Pinpoint the cell where the given text exists, returning its (x, y) midpoint coordinate. 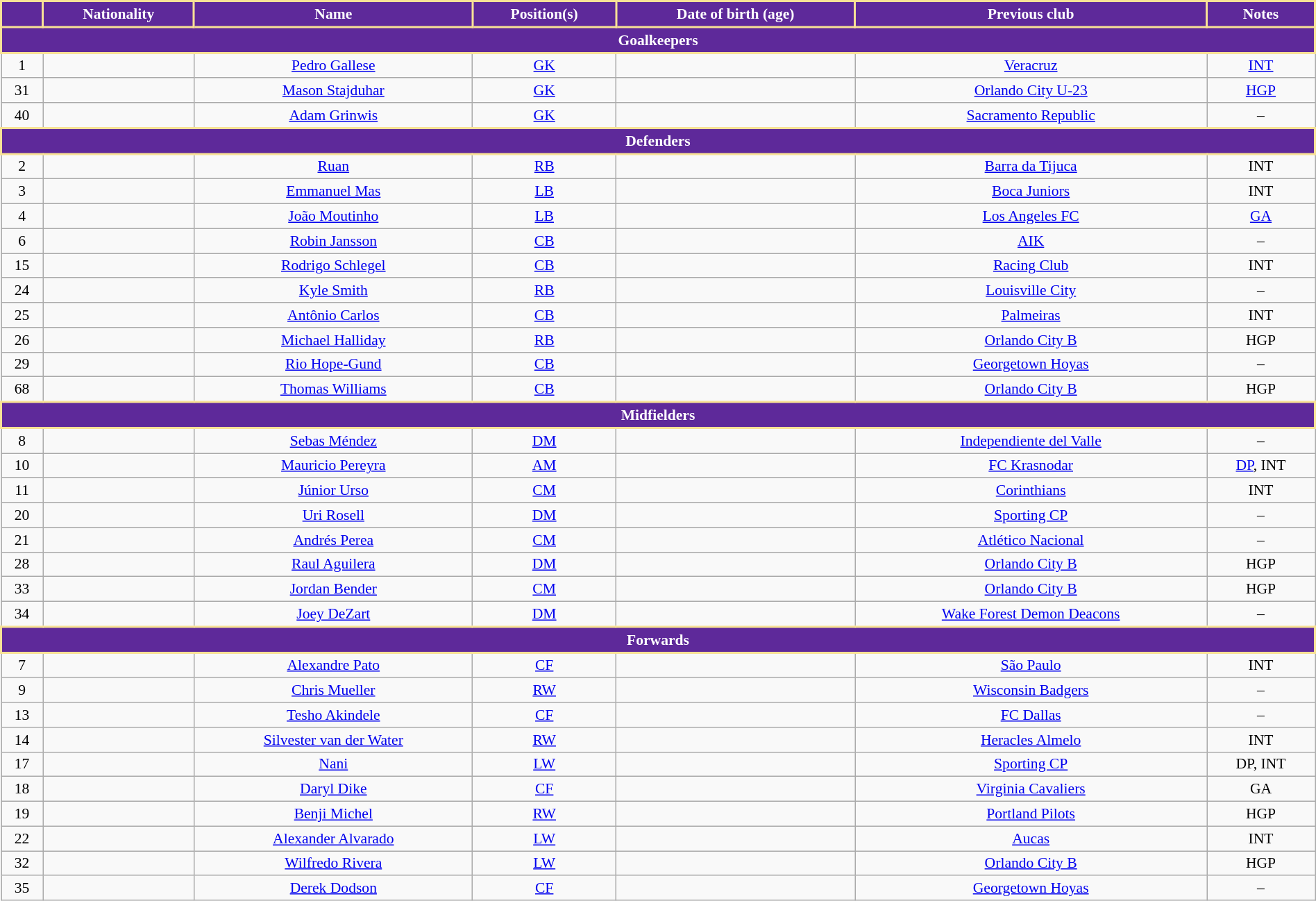
Antônio Carlos (333, 315)
Date of birth (age) (735, 14)
13 (22, 715)
Virginia Cavaliers (1031, 789)
Los Angeles FC (1031, 217)
Raul Aguilera (333, 564)
3 (22, 192)
18 (22, 789)
15 (22, 266)
Daryl Dike (333, 789)
Barra da Tijuca (1031, 167)
Tesho Akindele (333, 715)
22 (22, 839)
Midfielders (658, 415)
Veracruz (1031, 65)
Chris Mueller (333, 691)
Mauricio Pereyra (333, 466)
Robin Jansson (333, 241)
Boca Juniors (1031, 192)
40 (22, 115)
Benji Michel (333, 814)
Sebas Méndez (333, 441)
Notes (1260, 14)
31 (22, 91)
Pedro Gallese (333, 65)
34 (22, 614)
Defenders (658, 142)
11 (22, 491)
20 (22, 515)
68 (22, 389)
17 (22, 764)
Corinthians (1031, 491)
Independiente del Valle (1031, 441)
AM (544, 466)
25 (22, 315)
32 (22, 864)
Name (333, 14)
35 (22, 889)
João Moutinho (333, 217)
Rodrigo Schlegel (333, 266)
Sacramento Republic (1031, 115)
AIK (1031, 241)
FC Krasnodar (1031, 466)
Michael Halliday (333, 340)
14 (22, 740)
Nani (333, 764)
Forwards (658, 640)
Alexander Alvarado (333, 839)
Mason Stajduhar (333, 91)
Thomas Williams (333, 389)
24 (22, 291)
Uri Rosell (333, 515)
2 (22, 167)
Nationality (119, 14)
Goalkeepers (658, 40)
Louisville City (1031, 291)
São Paulo (1031, 665)
Wilfredo Rivera (333, 864)
Júnior Urso (333, 491)
Orlando City U-23 (1031, 91)
Alexandre Pato (333, 665)
Adam Grinwis (333, 115)
Palmeiras (1031, 315)
Portland Pilots (1031, 814)
19 (22, 814)
4 (22, 217)
9 (22, 691)
Derek Dodson (333, 889)
6 (22, 241)
10 (22, 466)
Position(s) (544, 14)
33 (22, 589)
Wisconsin Badgers (1031, 691)
28 (22, 564)
Silvester van der Water (333, 740)
Rio Hope-Gund (333, 364)
1 (22, 65)
Heracles Almelo (1031, 740)
7 (22, 665)
FC Dallas (1031, 715)
Racing Club (1031, 266)
21 (22, 540)
Atlético Nacional (1031, 540)
Wake Forest Demon Deacons (1031, 614)
8 (22, 441)
Previous club (1031, 14)
Andrés Perea (333, 540)
Jordan Bender (333, 589)
Aucas (1031, 839)
29 (22, 364)
26 (22, 340)
Emmanuel Mas (333, 192)
Kyle Smith (333, 291)
Ruan (333, 167)
Joey DeZart (333, 614)
